For the text-containing cell, return its midpoint in (X, Y) coordinate format. 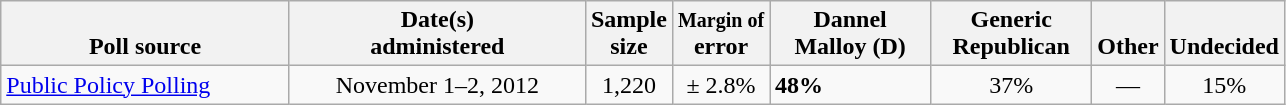
48% (850, 85)
Undecided (1224, 34)
15% (1224, 85)
Margin oferror (720, 34)
37% (1012, 85)
Samplesize (628, 34)
GenericRepublican (1012, 34)
± 2.8% (720, 85)
Public Policy Polling (146, 85)
— (1128, 85)
DannelMalloy (D) (850, 34)
November 1–2, 2012 (437, 85)
Date(s)administered (437, 34)
Other (1128, 34)
Poll source (146, 34)
1,220 (628, 85)
